Identify which cell holds the provided text, then report its (x, y) central coordinate. 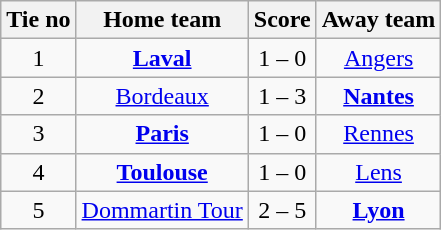
Dommartin Tour (162, 210)
Bordeaux (162, 96)
5 (38, 210)
Angers (378, 58)
2 – 5 (282, 210)
Laval (162, 58)
Away team (378, 20)
Nantes (378, 96)
Lens (378, 172)
Lyon (378, 210)
Score (282, 20)
Toulouse (162, 172)
1 – 3 (282, 96)
1 (38, 58)
2 (38, 96)
3 (38, 134)
Home team (162, 20)
4 (38, 172)
Rennes (378, 134)
Paris (162, 134)
Tie no (38, 20)
